Find where the given text appears and provide that cell's center as (x, y) coordinate. 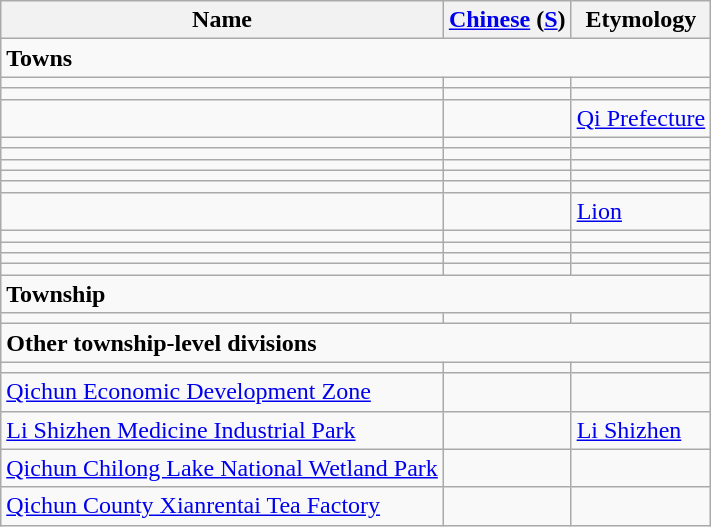
Qichun Chilong Lake National Wetland Park (222, 468)
Etymology (641, 20)
Li Shizhen (641, 430)
Chinese (S) (507, 20)
Township (356, 294)
Li Shizhen Medicine Industrial Park (222, 430)
Name (222, 20)
Qichun County Xianrentai Tea Factory (222, 506)
Lion (641, 211)
Qi Prefecture (641, 118)
Qichun Economic Development Zone (222, 392)
Towns (356, 58)
Other township-level divisions (356, 343)
